Pinpoint the cell where the given text exists, returning its [x, y] midpoint coordinate. 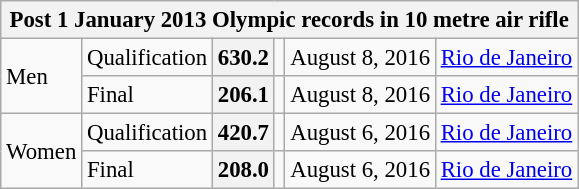
420.7 [243, 133]
630.2 [243, 58]
206.1 [243, 95]
Post 1 January 2013 Olympic records in 10 metre air rifle [290, 20]
Men [42, 76]
Women [42, 152]
208.0 [243, 170]
